Locate the cell with the specified text and output its (x, y) center coordinate. 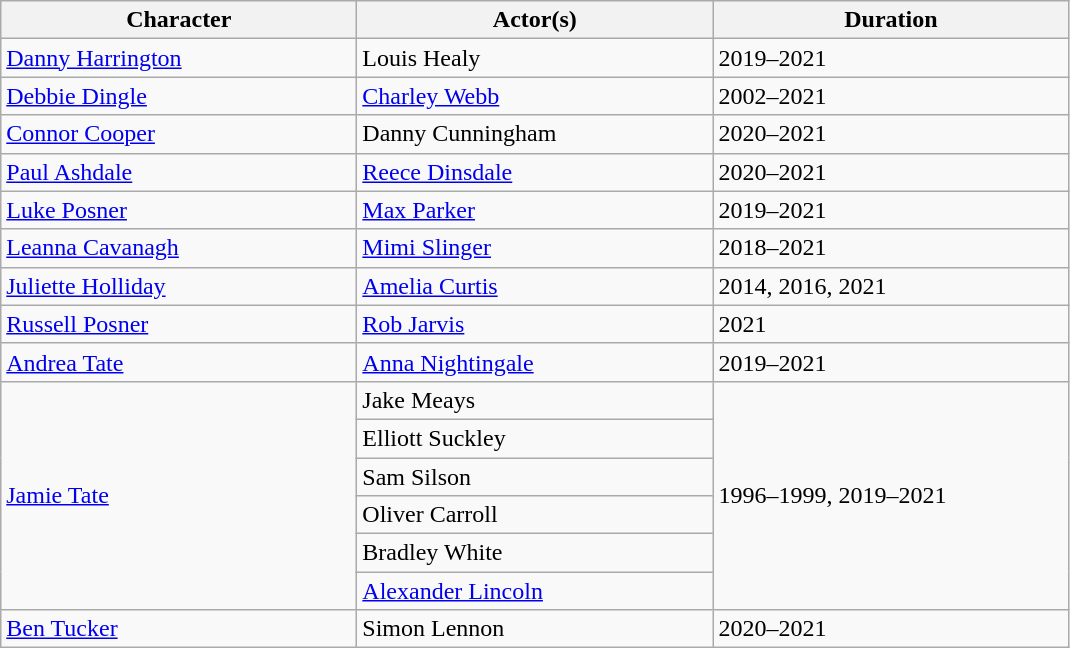
Simon Lennon (535, 629)
Actor(s) (535, 20)
Charley Webb (535, 96)
Connor Cooper (179, 134)
Character (179, 20)
2002–2021 (891, 96)
Luke Posner (179, 210)
1996–1999, 2019–2021 (891, 495)
Alexander Lincoln (535, 591)
Reece Dinsdale (535, 172)
Bradley White (535, 553)
Juliette Holliday (179, 286)
Leanna Cavanagh (179, 248)
Russell Posner (179, 324)
Jake Meays (535, 400)
Elliott Suckley (535, 438)
Danny Cunningham (535, 134)
Debbie Dingle (179, 96)
Ben Tucker (179, 629)
Jamie Tate (179, 495)
2014, 2016, 2021 (891, 286)
Oliver Carroll (535, 515)
Sam Silson (535, 477)
Amelia Curtis (535, 286)
Max Parker (535, 210)
Paul Ashdale (179, 172)
Anna Nightingale (535, 362)
2021 (891, 324)
Rob Jarvis (535, 324)
Louis Healy (535, 58)
Duration (891, 20)
2018–2021 (891, 248)
Danny Harrington (179, 58)
Mimi Slinger (535, 248)
Andrea Tate (179, 362)
